Identify which cell holds the provided text, then report its [x, y] central coordinate. 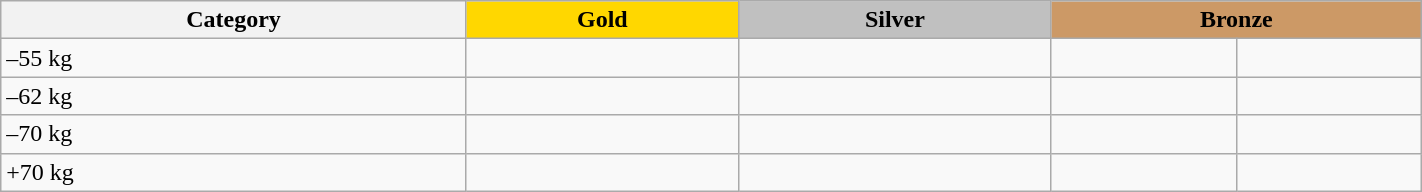
Category [234, 20]
–55 kg [234, 58]
–70 kg [234, 134]
Gold [602, 20]
–62 kg [234, 96]
Bronze [1236, 20]
+70 kg [234, 172]
Silver [894, 20]
